Output the [X, Y] coordinate of the center of the cell containing the given text.  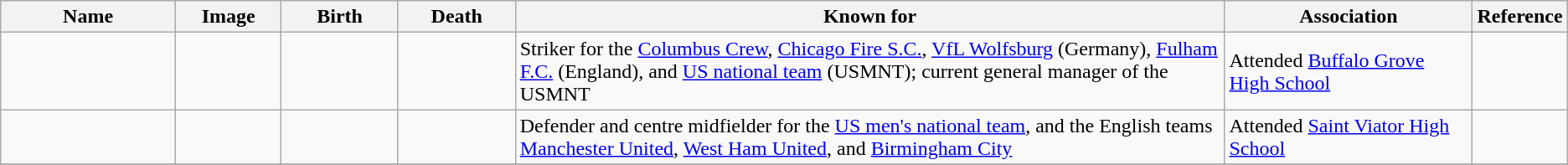
Known for [869, 17]
Defender and centre midfielder for the US men's national team, and the English teams Manchester United, West Ham United, and Birmingham City [869, 137]
Image [228, 17]
Reference [1519, 17]
Birth [340, 17]
Attended Saint Viator High School [1349, 137]
Name [89, 17]
Association [1349, 17]
Attended Buffalo Grove High School [1349, 71]
Death [456, 17]
